Scan for the cell matching the given text and deliver its [x, y] coordinate at center. 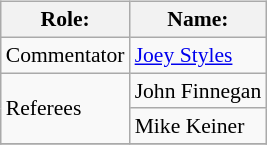
John Finnegan [198, 91]
Name: [198, 20]
Mike Keiner [198, 126]
Role: [66, 20]
Joey Styles [198, 55]
Referees [66, 108]
Commentator [66, 55]
